Scan for the cell matching the given text and deliver its [x, y] coordinate at center. 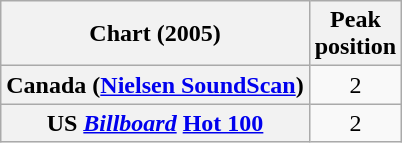
US Billboard Hot 100 [155, 123]
Peakposition [355, 34]
Chart (2005) [155, 34]
Canada (Nielsen SoundScan) [155, 85]
